Return the (x, y) coordinate for the center point of the cell that contains the specified text.  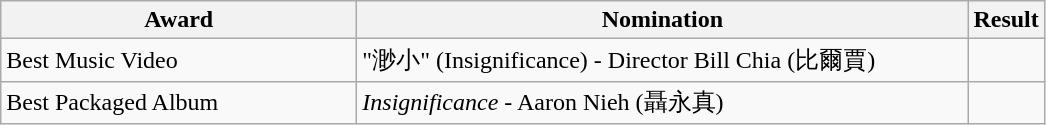
Result (1006, 20)
Nomination (662, 20)
Insignificance - Aaron Nieh (聶永真) (662, 102)
Best Music Video (179, 60)
Best Packaged Album (179, 102)
"渺小" (Insignificance) - Director Bill Chia (比爾賈) (662, 60)
Award (179, 20)
